Return [X, Y] of the center of cell containing provided text 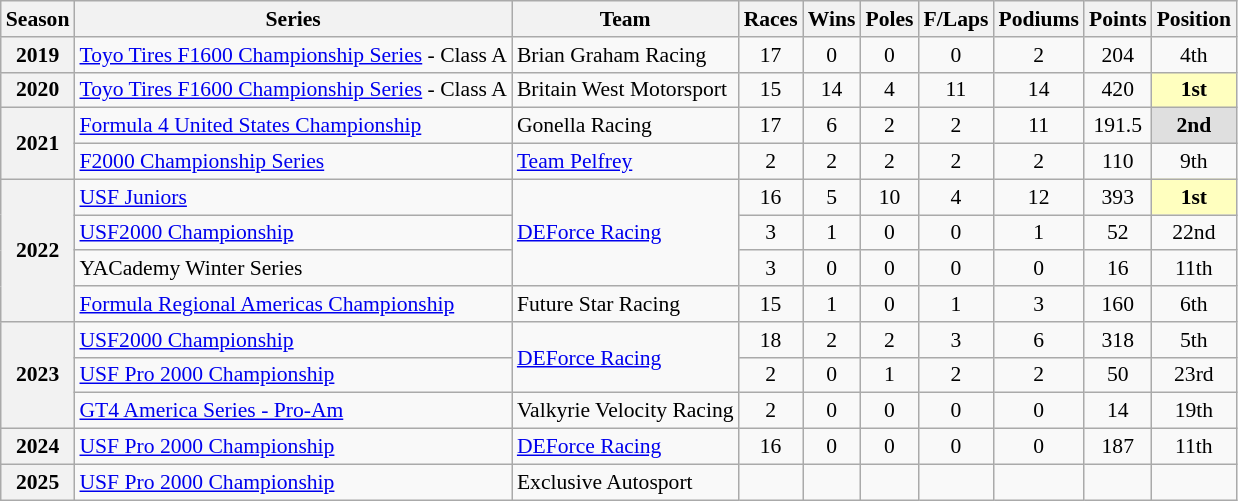
2024 [38, 447]
F/Laps [956, 19]
Valkyrie Velocity Racing [626, 411]
Formula Regional Americas Championship [292, 304]
F2000 Championship Series [292, 162]
160 [1118, 304]
204 [1118, 55]
Series [292, 19]
2020 [38, 90]
Gonella Racing [626, 126]
393 [1118, 197]
10 [889, 197]
187 [1118, 447]
2022 [38, 250]
2023 [38, 376]
50 [1118, 375]
6th [1194, 304]
Wins [832, 19]
4th [1194, 55]
23rd [1194, 375]
19th [1194, 411]
9th [1194, 162]
Races [771, 19]
2nd [1194, 126]
110 [1118, 162]
Position [1194, 19]
318 [1118, 340]
5th [1194, 340]
2025 [38, 482]
YACademy Winter Series [292, 269]
Exclusive Autosport [626, 482]
Britain West Motorsport [626, 90]
191.5 [1118, 126]
Team Pelfrey [626, 162]
420 [1118, 90]
Points [1118, 19]
Formula 4 United States Championship [292, 126]
Poles [889, 19]
USF Juniors [292, 197]
18 [771, 340]
5 [832, 197]
22nd [1194, 233]
2019 [38, 55]
Team [626, 19]
12 [1038, 197]
52 [1118, 233]
Future Star Racing [626, 304]
2021 [38, 144]
Podiums [1038, 19]
GT4 America Series - Pro-Am [292, 411]
Season [38, 19]
Brian Graham Racing [626, 55]
